Search for the cell housing the specified text and yield its [X, Y] center coordinate. 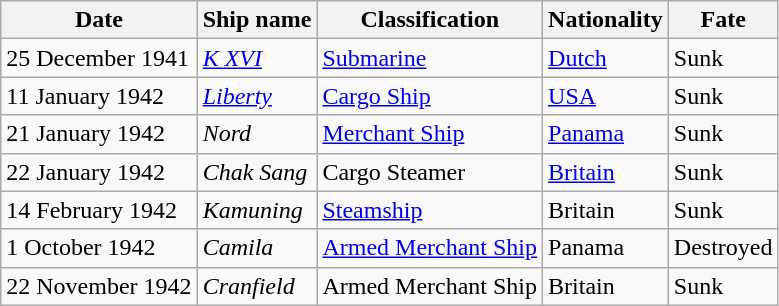
Classification [430, 20]
Cargo Ship [430, 96]
Liberty [257, 96]
14 February 1942 [99, 210]
Nationality [606, 20]
Cranfield [257, 286]
Kamuning [257, 210]
Dutch [606, 58]
22 January 1942 [99, 172]
1 October 1942 [99, 248]
Destroyed [723, 248]
Fate [723, 20]
Submarine [430, 58]
Date [99, 20]
Merchant Ship [430, 134]
Chak Sang [257, 172]
25 December 1941 [99, 58]
USA [606, 96]
Ship name [257, 20]
Camila [257, 248]
21 January 1942 [99, 134]
K XVI [257, 58]
Nord [257, 134]
22 November 1942 [99, 286]
11 January 1942 [99, 96]
Steamship [430, 210]
Cargo Steamer [430, 172]
